For the text-containing cell, return its midpoint in (X, Y) coordinate format. 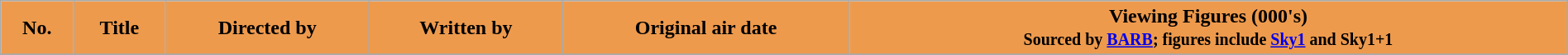
No. (37, 28)
Viewing Figures (000's)Sourced by BARB; figures include Sky1 and Sky1+1 (1208, 28)
Written by (466, 28)
Original air date (705, 28)
Directed by (267, 28)
Title (119, 28)
